Scan for the cell matching the given text and deliver its [x, y] coordinate at center. 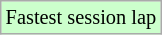
Fastest session lap [81, 17]
